Locate the cell with the specified text and output its (x, y) center coordinate. 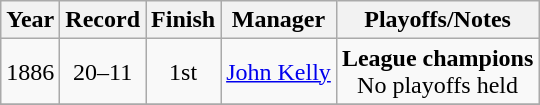
Manager (279, 20)
Year (30, 20)
Playoffs/Notes (437, 20)
1st (184, 72)
League championsNo playoffs held (437, 72)
Finish (184, 20)
John Kelly (279, 72)
1886 (30, 72)
20–11 (103, 72)
Record (103, 20)
